Extract the [x, y] coordinate from the center of the cell holding the provided text.  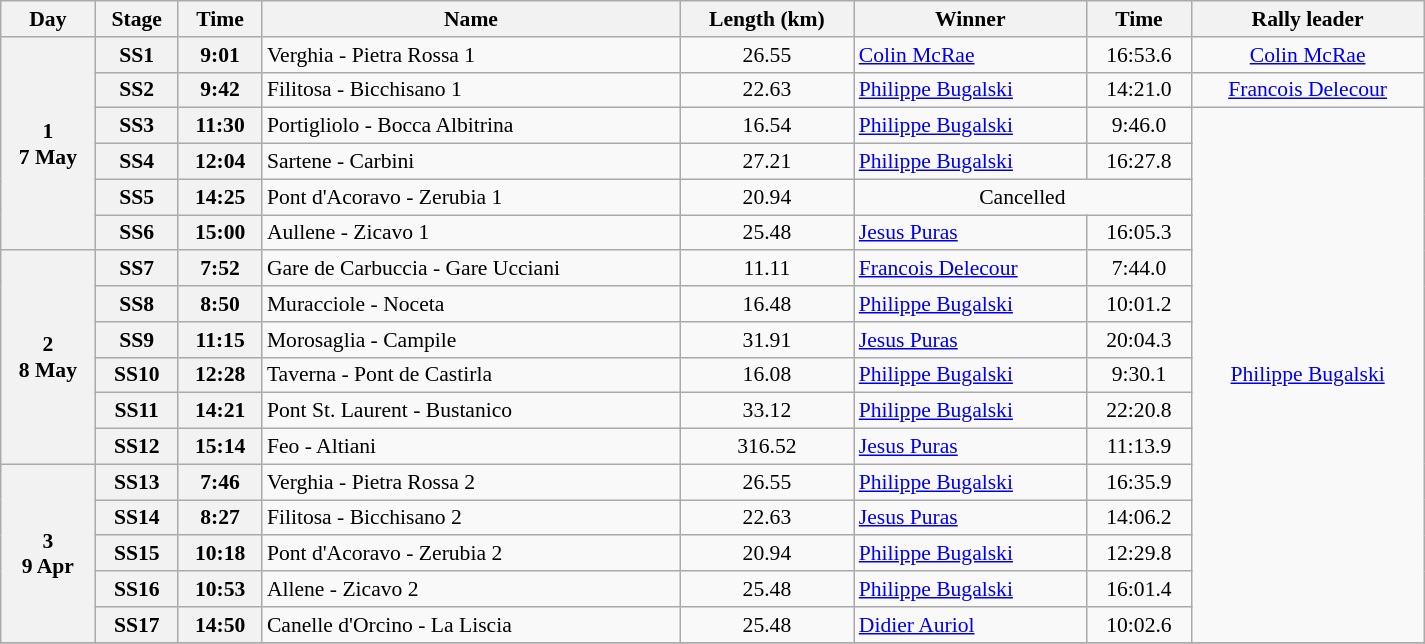
Portigliolo - Bocca Albitrina [471, 126]
Taverna - Pont de Castirla [471, 375]
SS12 [136, 447]
Feo - Altiani [471, 447]
Didier Auriol [970, 625]
Pont d'Acoravo - Zerubia 2 [471, 554]
10:53 [220, 589]
14:21.0 [1139, 90]
SS1 [136, 55]
8:50 [220, 304]
SS8 [136, 304]
16.08 [767, 375]
16:53.6 [1139, 55]
Pont St. Laurent - Bustanico [471, 411]
10:01.2 [1139, 304]
16:35.9 [1139, 482]
28 May [48, 358]
SS3 [136, 126]
10:18 [220, 554]
SS2 [136, 90]
8:27 [220, 518]
12:04 [220, 162]
9:46.0 [1139, 126]
16:27.8 [1139, 162]
Day [48, 19]
SS6 [136, 233]
SS11 [136, 411]
Gare de Carbuccia - Gare Ucciani [471, 269]
11:30 [220, 126]
Name [471, 19]
9:30.1 [1139, 375]
Muracciole - Noceta [471, 304]
16:05.3 [1139, 233]
33.12 [767, 411]
Canelle d'Orcino - La Liscia [471, 625]
10:02.6 [1139, 625]
14:21 [220, 411]
11:15 [220, 340]
12:28 [220, 375]
27.21 [767, 162]
Aullene - Zicavo 1 [471, 233]
Rally leader [1308, 19]
Winner [970, 19]
12:29.8 [1139, 554]
7:44.0 [1139, 269]
9:01 [220, 55]
14:50 [220, 625]
15:14 [220, 447]
Filitosa - Bicchisano 1 [471, 90]
16.54 [767, 126]
39 Apr [48, 553]
Sartene - Carbini [471, 162]
SS15 [136, 554]
Length (km) [767, 19]
14:25 [220, 197]
16.48 [767, 304]
Verghia - Pietra Rossa 2 [471, 482]
31.91 [767, 340]
9:42 [220, 90]
SS16 [136, 589]
Allene - Zicavo 2 [471, 589]
16:01.4 [1139, 589]
SS4 [136, 162]
SS7 [136, 269]
Stage [136, 19]
316.52 [767, 447]
Filitosa - Bicchisano 2 [471, 518]
11:13.9 [1139, 447]
SS9 [136, 340]
SS10 [136, 375]
Morosaglia - Campile [471, 340]
SS14 [136, 518]
14:06.2 [1139, 518]
17 May [48, 144]
SS13 [136, 482]
7:52 [220, 269]
15:00 [220, 233]
7:46 [220, 482]
22:20.8 [1139, 411]
SS5 [136, 197]
Pont d'Acoravo - Zerubia 1 [471, 197]
Verghia - Pietra Rossa 1 [471, 55]
Cancelled [1022, 197]
20:04.3 [1139, 340]
SS17 [136, 625]
11.11 [767, 269]
